Identify which cell holds the provided text, then report its (x, y) central coordinate. 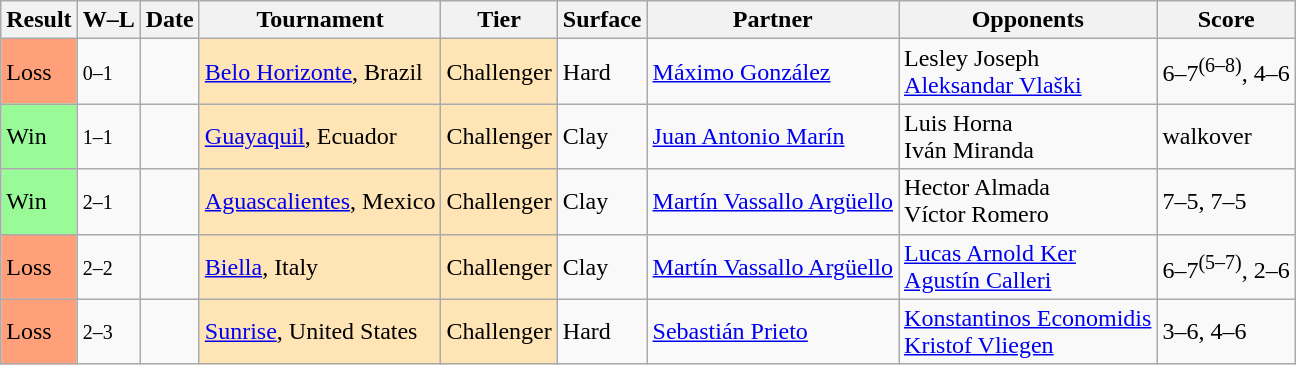
Hector Almada Víctor Romero (1028, 202)
0–1 (108, 72)
W–L (108, 20)
Partner (773, 20)
1–1 (108, 136)
Date (170, 20)
Result (39, 20)
Juan Antonio Marín (773, 136)
2–2 (108, 266)
walkover (1226, 136)
Sebastián Prieto (773, 332)
Tournament (320, 20)
Belo Horizonte, Brazil (320, 72)
2–1 (108, 202)
Luis Horna Iván Miranda (1028, 136)
3–6, 4–6 (1226, 332)
2–3 (108, 332)
Guayaquil, Ecuador (320, 136)
Lesley Joseph Aleksandar Vlaški (1028, 72)
7–5, 7–5 (1226, 202)
Score (1226, 20)
6–7(6–8), 4–6 (1226, 72)
Lucas Arnold Ker Agustín Calleri (1028, 266)
Biella, Italy (320, 266)
Sunrise, United States (320, 332)
Aguascalientes, Mexico (320, 202)
Konstantinos Economidis Kristof Vliegen (1028, 332)
Tier (499, 20)
6–7(5–7), 2–6 (1226, 266)
Surface (602, 20)
Opponents (1028, 20)
Máximo González (773, 72)
